From the cell containing the given text, extract its center point as [x, y] coordinate. 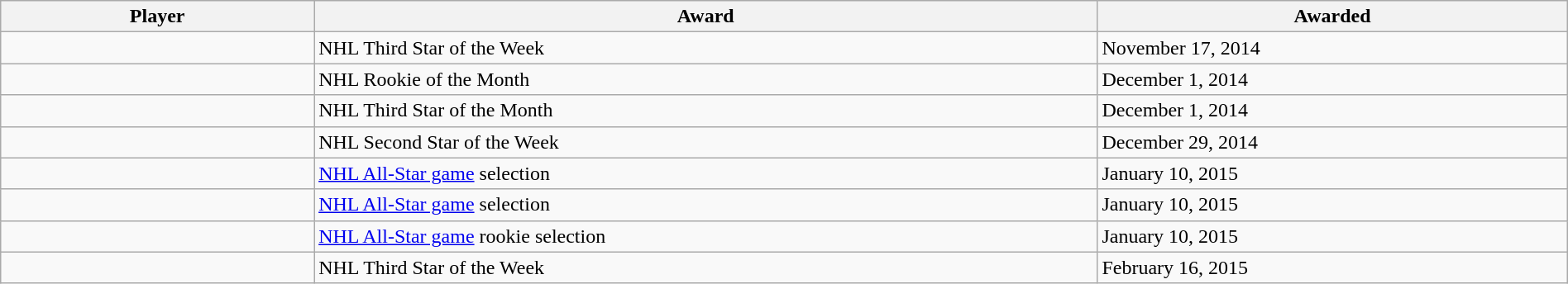
NHL Second Star of the Week [706, 142]
February 16, 2015 [1332, 267]
NHL Third Star of the Month [706, 111]
December 29, 2014 [1332, 142]
Awarded [1332, 17]
Award [706, 17]
NHL All-Star game rookie selection [706, 236]
November 17, 2014 [1332, 48]
NHL Rookie of the Month [706, 79]
Player [157, 17]
